Return the [x, y] coordinate for the center point of the cell that contains the specified text.  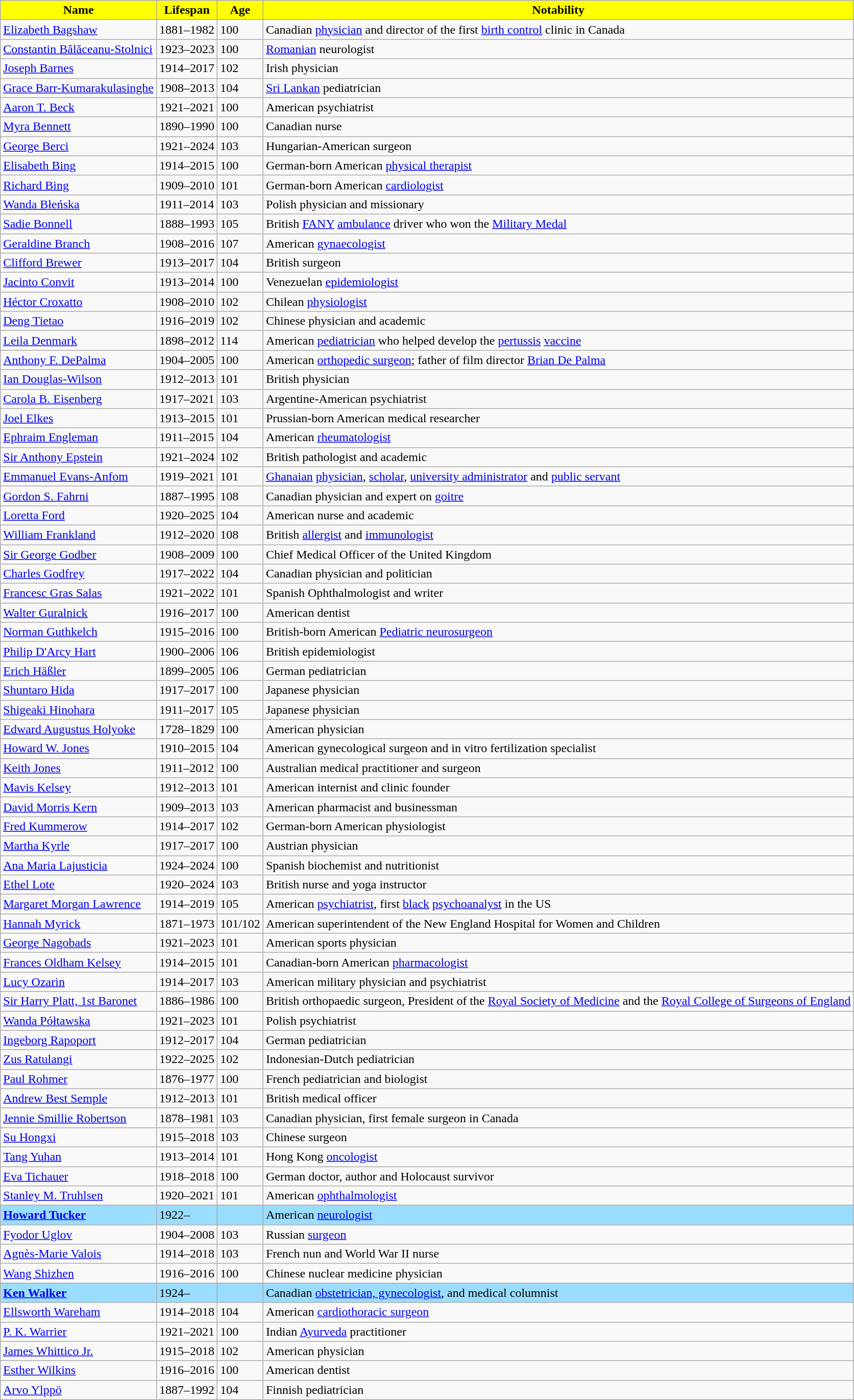
1911–2012 [187, 768]
American military physician and psychiatrist [558, 982]
Age [240, 10]
Venezuelan epidemiologist [558, 282]
1911–2017 [187, 710]
Wanda Błeńska [79, 204]
1908–2013 [187, 88]
Ethel Lote [79, 885]
Stanley M. Truhlsen [79, 1196]
French nun and World War II nurse [558, 1254]
Richard Bing [79, 185]
Paul Rohmer [79, 1079]
1728–1829 [187, 729]
Finnish pediatrician [558, 1390]
1890–1990 [187, 127]
Austrian physician [558, 846]
American neurologist [558, 1215]
Esther Wilkins [79, 1370]
American superintendent of the New England Hospital for Women and Children [558, 924]
Jennie Smillie Robertson [79, 1118]
Spanish biochemist and nutritionist [558, 865]
Norman Guthkelch [79, 632]
American sports physician [558, 943]
Polish psychiatrist [558, 1021]
Sir George Godber [79, 554]
1887–1995 [187, 496]
American gynecological surgeon and in vitro fertilization specialist [558, 749]
Canadian-born American pharmacologist [558, 962]
1913–2017 [187, 263]
Myra Bennett [79, 127]
Edward Augustus Holyoke [79, 729]
Chinese physician and academic [558, 321]
Indonesian-Dutch pediatrician [558, 1059]
Australian medical practitioner and surgeon [558, 768]
1887–1992 [187, 1390]
German-born American cardiologist [558, 185]
1899–2005 [187, 671]
1904–2008 [187, 1235]
Wang Shizhen [79, 1273]
British nurse and yoga instructor [558, 885]
Gordon S. Fahrni [79, 496]
1924–2024 [187, 865]
Keith Jones [79, 768]
1908–2010 [187, 302]
Argentine-American psychiatrist [558, 399]
Joseph Barnes [79, 68]
Deng Tietao [79, 321]
Grace Barr-Kumarakulasinghe [79, 88]
1915–2016 [187, 632]
Sadie Bonnell [79, 224]
1920–2021 [187, 1196]
Notability [558, 10]
Chief Medical Officer of the United Kingdom [558, 554]
1912–2017 [187, 1040]
American nurse and academic [558, 515]
1924– [187, 1293]
Erich Häßler [79, 671]
1913–2015 [187, 418]
Elisabeth Bing [79, 165]
101/102 [240, 924]
Hungarian-American surgeon [558, 146]
Francesc Gras Salas [79, 593]
Ghanaian physician, scholar, university administrator and public servant [558, 476]
Anthony F. DePalma [79, 360]
Joel Elkes [79, 418]
1898–2012 [187, 341]
Eva Tichauer [79, 1176]
1886–1986 [187, 1001]
1920–2025 [187, 515]
George Berci [79, 146]
Frances Oldham Kelsey [79, 962]
Loretta Ford [79, 515]
107 [240, 244]
Canadian physician, first female surgeon in Canada [558, 1118]
British-born American Pediatric neurosurgeon [558, 632]
1881–1982 [187, 30]
Spanish Ophthalmologist and writer [558, 593]
1900–2006 [187, 651]
Romanian neurologist [558, 49]
American ophthalmologist [558, 1196]
Lucy Ozarin [79, 982]
Russian surgeon [558, 1235]
American psychiatrist, first black psychoanalyst in the US [558, 904]
1919–2021 [187, 476]
1922–2025 [187, 1059]
Polish physician and missionary [558, 204]
American orthopedic surgeon; father of film director Brian De Palma [558, 360]
Sir Anthony Epstein [79, 457]
1911–2014 [187, 204]
Elizabeth Bagshaw [79, 30]
1876–1977 [187, 1079]
American psychiatrist [558, 107]
1917–2021 [187, 399]
British orthopaedic surgeon, President of the Royal Society of Medicine and the Royal College of Surgeons of England [558, 1001]
Wanda Półtawska [79, 1021]
Clifford Brewer [79, 263]
Zus Ratulangi [79, 1059]
Howard Tucker [79, 1215]
Indian Ayurveda practitioner [558, 1332]
American pharmacist and businessman [558, 807]
Agnès-Marie Valois [79, 1254]
German doctor, author and Holocaust survivor [558, 1176]
British FANY ambulance driver who won the Military Medal [558, 224]
Hannah Myrick [79, 924]
1916–2019 [187, 321]
British epidemiologist [558, 651]
P. K. Warrier [79, 1332]
Chinese nuclear medicine physician [558, 1273]
1914–2019 [187, 904]
Shigeaki Hinohara [79, 710]
American gynaecologist [558, 244]
Irish physician [558, 68]
James Whittico Jr. [79, 1351]
American rheumatologist [558, 438]
1878–1981 [187, 1118]
Shuntaro Hida [79, 690]
1908–2016 [187, 244]
1921–2022 [187, 593]
Ian Douglas-Wilson [79, 379]
Hong Kong oncologist [558, 1156]
1918–2018 [187, 1176]
British medical officer [558, 1098]
1917–2022 [187, 574]
Sri Lankan pediatrician [558, 88]
Leila Denmark [79, 341]
1923–2023 [187, 49]
1912–2020 [187, 535]
Andrew Best Semple [79, 1098]
Ingeborg Rapoport [79, 1040]
1911–2015 [187, 438]
1909–2013 [187, 807]
German-born American physical therapist [558, 165]
Howard W. Jones [79, 749]
George Nagobads [79, 943]
Ellsworth Wareham [79, 1312]
Walter Guralnick [79, 613]
1910–2015 [187, 749]
Aaron T. Beck [79, 107]
1871–1973 [187, 924]
Fred Kummerow [79, 826]
Ephraim Engleman [79, 438]
Name [79, 10]
Ana Maria Lajusticia [79, 865]
Tang Yuhan [79, 1156]
David Morris Kern [79, 807]
Chilean physiologist [558, 302]
1920–2024 [187, 885]
114 [240, 341]
Constantin Bălăceanu-Stolnici [79, 49]
British physician [558, 379]
Canadian physician and politician [558, 574]
Canadian physician and expert on goitre [558, 496]
Charles Godfrey [79, 574]
American cardiothoracic surgeon [558, 1312]
1922– [187, 1215]
Fyodor Uglov [79, 1235]
British pathologist and academic [558, 457]
William Frankland [79, 535]
Héctor Croxatto [79, 302]
1888–1993 [187, 224]
Chinese surgeon [558, 1137]
Arvo Ylppö [79, 1390]
Geraldine Branch [79, 244]
Philip D'Arcy Hart [79, 651]
British surgeon [558, 263]
Jacinto Convit [79, 282]
Martha Kyrle [79, 846]
Canadian nurse [558, 127]
British allergist and immunologist [558, 535]
American internist and clinic founder [558, 787]
Ken Walker [79, 1293]
1908–2009 [187, 554]
French pediatrician and biologist [558, 1079]
1909–2010 [187, 185]
1916–2017 [187, 613]
American pediatrician who helped develop the pertussis vaccine [558, 341]
Mavis Kelsey [79, 787]
Canadian obstetrician, gynecologist, and medical columnist [558, 1293]
Canadian physician and director of the first birth control clinic in Canada [558, 30]
Carola B. Eisenberg [79, 399]
Margaret Morgan Lawrence [79, 904]
Prussian-born American medical researcher [558, 418]
1904–2005 [187, 360]
Lifespan [187, 10]
Su Hongxi [79, 1137]
German-born American physiologist [558, 826]
Emmanuel Evans-Anfom [79, 476]
Sir Harry Platt, 1st Baronet [79, 1001]
